Capture the cell that displays the provided text and extract its [X, Y] central coordinate. 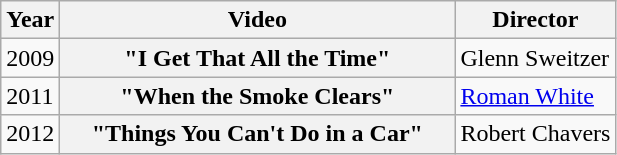
Year [30, 20]
2011 [30, 96]
Video [258, 20]
"Things You Can't Do in a Car" [258, 134]
Glenn Sweitzer [536, 58]
Roman White [536, 96]
2012 [30, 134]
"When the Smoke Clears" [258, 96]
Director [536, 20]
"I Get That All the Time" [258, 58]
Robert Chavers [536, 134]
2009 [30, 58]
